Scan for the cell matching the given text and deliver its [X, Y] coordinate at center. 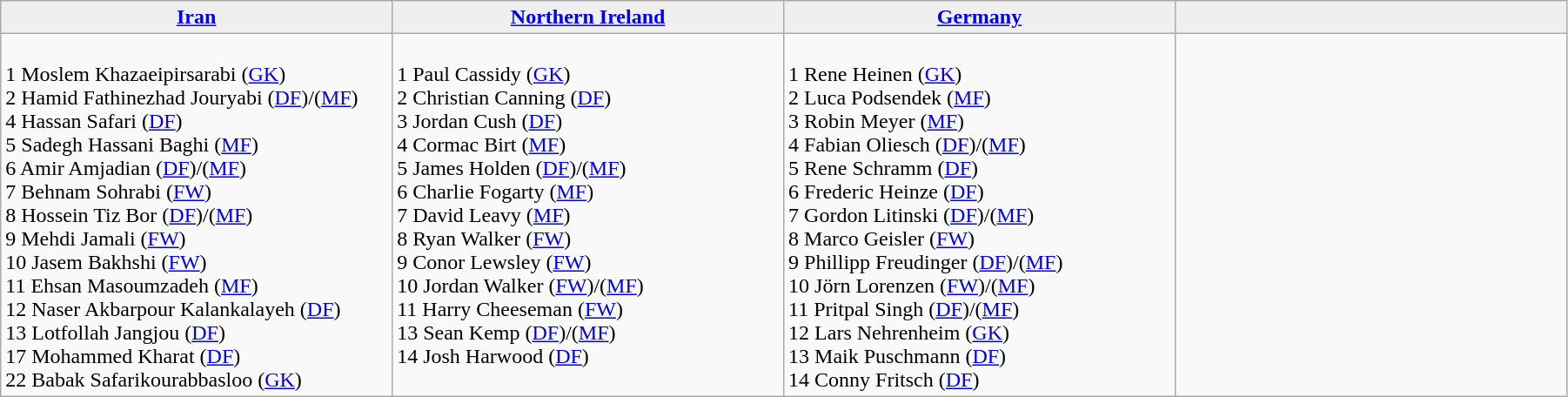
Iran [197, 17]
Germany [980, 17]
Northern Ireland [588, 17]
